Detect which cell encompasses the target text, then output its (X, Y) center coordinate. 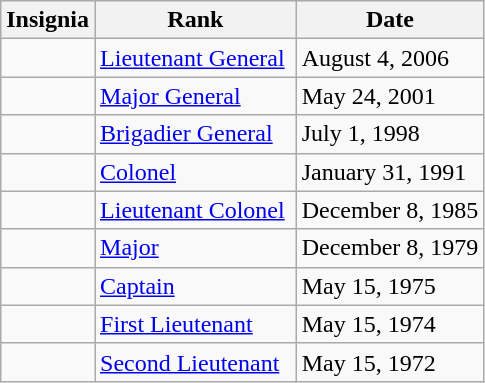
August 4, 2006 (390, 58)
Colonel (196, 172)
Major (196, 248)
Major General (196, 96)
Lieutenant Colonel (196, 210)
Date (390, 20)
July 1, 1998 (390, 134)
Second Lieutenant (196, 362)
May 15, 1975 (390, 286)
December 8, 1985 (390, 210)
Rank (196, 20)
May 24, 2001 (390, 96)
January 31, 1991 (390, 172)
Captain (196, 286)
December 8, 1979 (390, 248)
Brigadier General (196, 134)
Lieutenant General (196, 58)
May 15, 1972 (390, 362)
First Lieutenant (196, 324)
Insignia (48, 20)
May 15, 1974 (390, 324)
